Scan for the cell matching the given text and deliver its (x, y) coordinate at center. 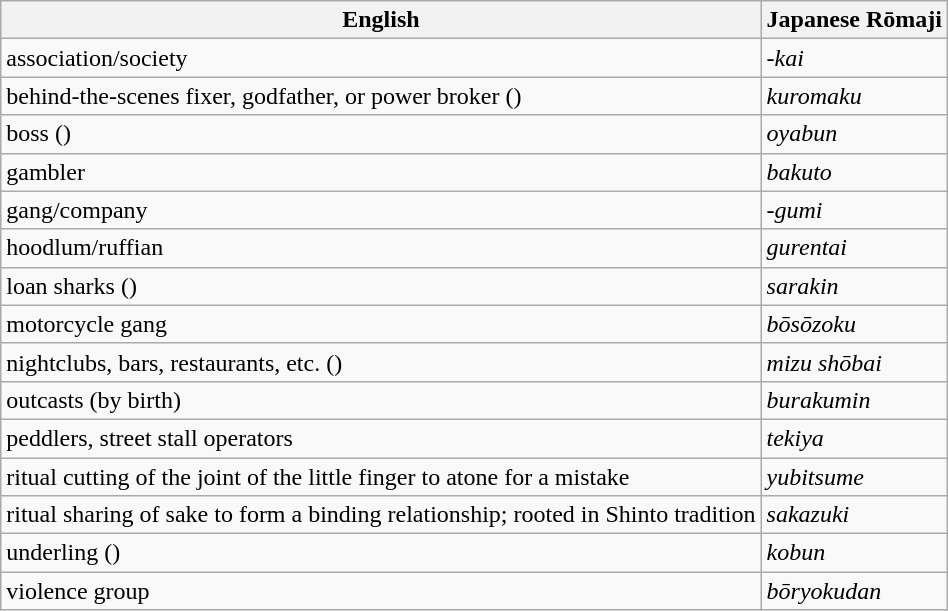
-gumi (854, 210)
violence group (381, 591)
gang/company (381, 210)
sakazuki (854, 515)
gurentai (854, 248)
underling () (381, 553)
-kai (854, 58)
yubitsume (854, 477)
hoodlum/ruffian (381, 248)
sarakin (854, 286)
gambler (381, 172)
mizu shōbai (854, 362)
outcasts (by birth) (381, 400)
bōsōzoku (854, 324)
association/society (381, 58)
ritual cutting of the joint of the little finger to atone for a mistake (381, 477)
bakuto (854, 172)
nightclubs, bars, restaurants, etc. () (381, 362)
loan sharks () (381, 286)
ritual sharing of sake to form a binding relationship; rooted in Shinto tradition (381, 515)
burakumin (854, 400)
motorcycle gang (381, 324)
kuromaku (854, 96)
oyabun (854, 134)
boss () (381, 134)
behind-the-scenes fixer, godfather, or power broker () (381, 96)
English (381, 20)
Japanese Rōmaji (854, 20)
tekiya (854, 438)
bōryokudan (854, 591)
peddlers, street stall operators (381, 438)
kobun (854, 553)
